For the text-containing cell, return its midpoint in [X, Y] coordinate format. 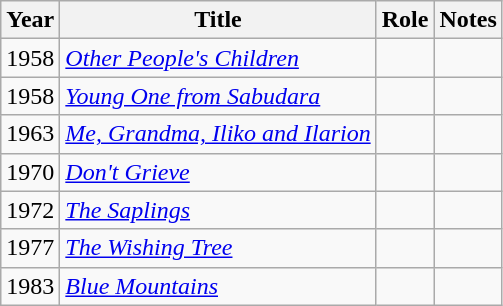
Year [30, 20]
Other People's Children [218, 58]
The Saplings [218, 210]
1970 [30, 172]
Title [218, 20]
1983 [30, 286]
Me, Grandma, Iliko and Ilarion [218, 134]
1977 [30, 248]
Young One from Sabudara [218, 96]
Notes [468, 20]
The Wishing Tree [218, 248]
Don't Grieve [218, 172]
Blue Mountains [218, 286]
1972 [30, 210]
Role [405, 20]
1963 [30, 134]
